Provide the (x, y) coordinate of the cell's center where the given text is located.  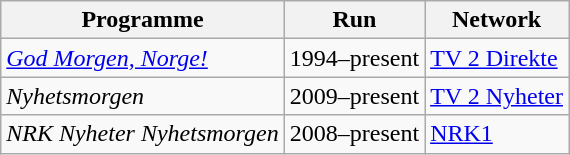
TV 2 Nyheter (497, 96)
2008–present (354, 134)
NRK1 (497, 134)
2009–present (354, 96)
NRK Nyheter Nyhetsmorgen (142, 134)
Run (354, 20)
TV 2 Direkte (497, 58)
God Morgen, Norge! (142, 58)
Nyhetsmorgen (142, 96)
1994–present (354, 58)
Network (497, 20)
Programme (142, 20)
